Identify which cell holds the provided text, then report its (X, Y) central coordinate. 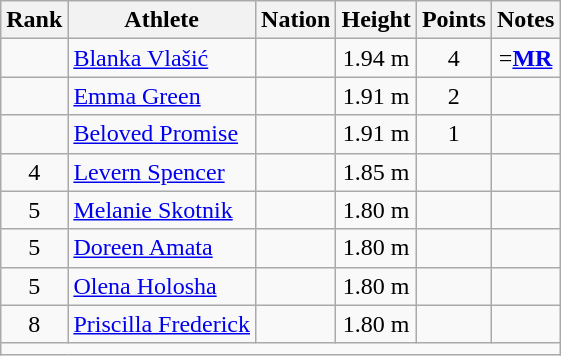
Rank (34, 20)
Height (376, 20)
1 (454, 134)
Priscilla Frederick (162, 324)
1.85 m (376, 172)
Nation (296, 20)
Doreen Amata (162, 248)
Points (454, 20)
8 (34, 324)
Notes (525, 20)
Beloved Promise (162, 134)
2 (454, 96)
1.94 m (376, 58)
Olena Holosha (162, 286)
=MR (525, 58)
Athlete (162, 20)
Melanie Skotnik (162, 210)
Emma Green (162, 96)
Levern Spencer (162, 172)
Blanka Vlašić (162, 58)
